Detect which cell encompasses the target text, then output its (x, y) center coordinate. 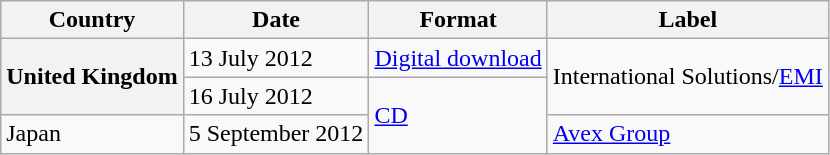
Format (458, 20)
13 July 2012 (276, 58)
CD (458, 115)
Japan (92, 134)
Label (688, 20)
Digital download (458, 58)
Avex Group (688, 134)
16 July 2012 (276, 96)
International Solutions/EMI (688, 77)
5 September 2012 (276, 134)
Country (92, 20)
Date (276, 20)
United Kingdom (92, 77)
